Pinpoint the cell where the given text exists, returning its [x, y] midpoint coordinate. 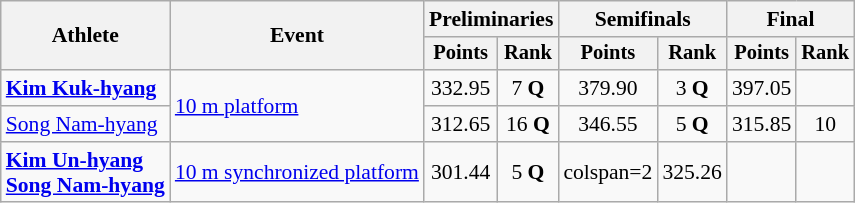
Final [790, 19]
10 m platform [297, 106]
colspan=2 [608, 172]
379.90 [608, 88]
16 Q [528, 124]
332.95 [461, 88]
Kim Kuk-hyang [86, 88]
Kim Un-hyangSong Nam-hyang [86, 172]
Athlete [86, 36]
3 Q [692, 88]
312.65 [461, 124]
315.85 [762, 124]
Event [297, 36]
Preliminaries [491, 19]
10 [825, 124]
Song Nam-hyang [86, 124]
397.05 [762, 88]
325.26 [692, 172]
7 Q [528, 88]
301.44 [461, 172]
Semifinals [642, 19]
10 m synchronized platform [297, 172]
346.55 [608, 124]
